Find where the given text appears and provide that cell's center as [X, Y] coordinate. 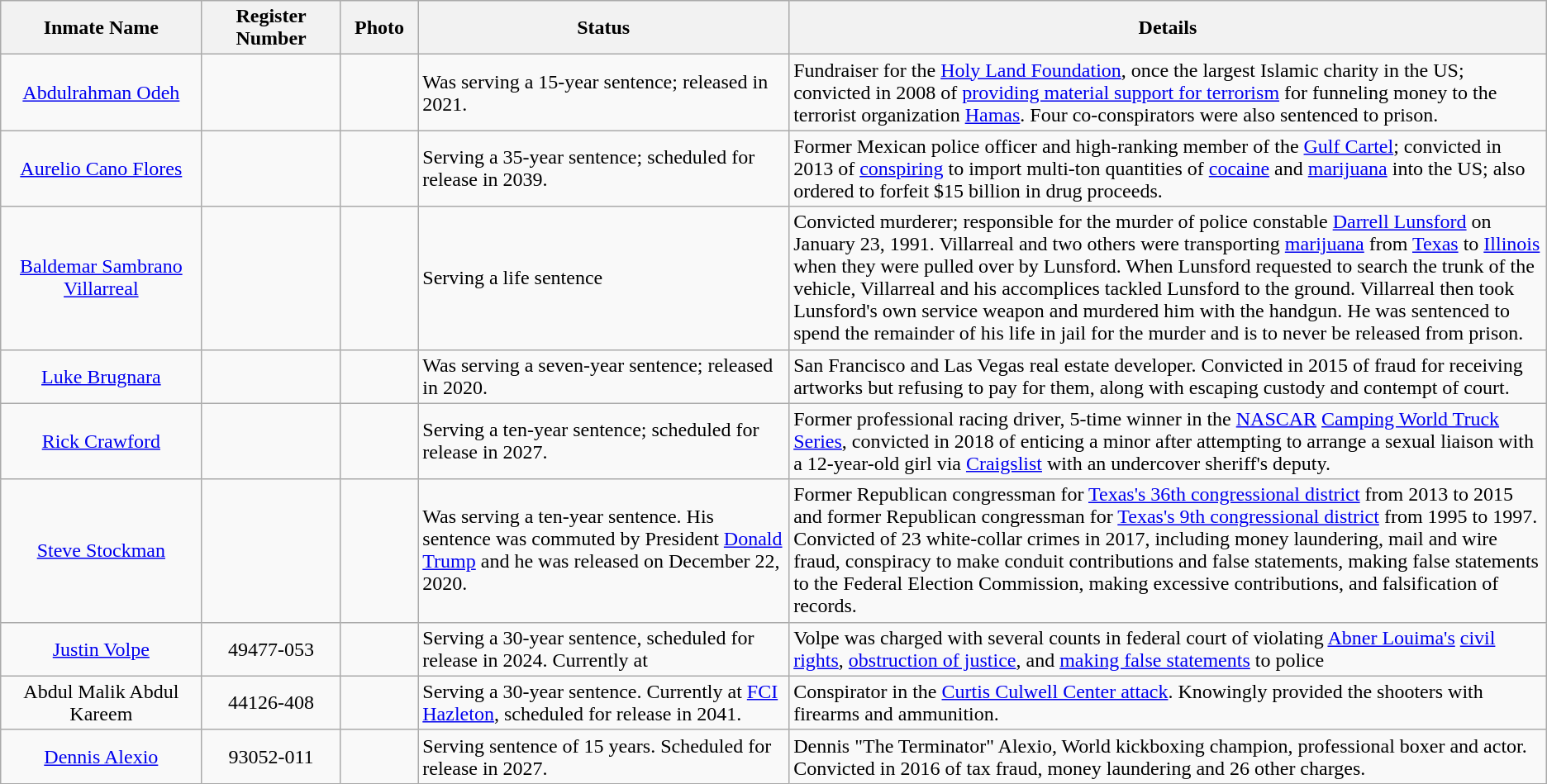
Dennis Alexio [101, 757]
Aurelio Cano Flores [101, 169]
Rick Crawford [101, 441]
49477-053 [271, 649]
Register Number [271, 28]
93052-011 [271, 757]
Status [603, 28]
Serving a 35-year sentence; scheduled for release in 2039. [603, 169]
Inmate Name [101, 28]
Was serving a seven-year sentence; released in 2020. [603, 377]
Photo [379, 28]
Abdulrahman Odeh [101, 93]
Baldemar Sambrano Villarreal [101, 278]
Was serving a 15-year sentence; released in 2021. [603, 93]
44126-408 [271, 702]
Conspirator in the Curtis Culwell Center attack. Knowingly provided the shooters with firearms and ammunition. [1169, 702]
Serving sentence of 15 years. Scheduled for release in 2027. [603, 757]
Serving a 30-year sentence, scheduled for release in 2024. Currently at [603, 649]
Was serving a ten-year sentence. His sentence was commuted by President Donald Trump and he was released on December 22, 2020. [603, 550]
Details [1169, 28]
Serving a life sentence [603, 278]
Steve Stockman [101, 550]
Abdul Malik Abdul Kareem [101, 702]
Luke Brugnara [101, 377]
Serving a 30-year sentence. Currently at FCI Hazleton, scheduled for release in 2041. [603, 702]
Justin Volpe [101, 649]
Serving a ten-year sentence; scheduled for release in 2027. [603, 441]
